For the text-containing cell, return its midpoint in [x, y] coordinate format. 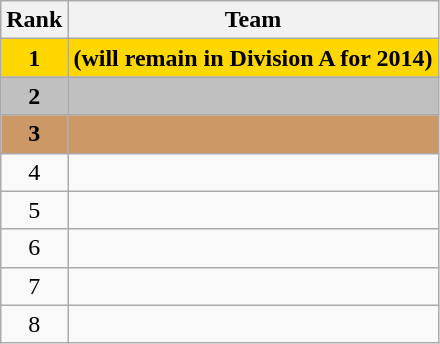
1 [34, 58]
7 [34, 286]
6 [34, 248]
8 [34, 324]
2 [34, 96]
Team [253, 20]
3 [34, 134]
Rank [34, 20]
5 [34, 210]
4 [34, 172]
(will remain in Division A for 2014) [253, 58]
